Scan for the cell matching the given text and deliver its (X, Y) coordinate at center. 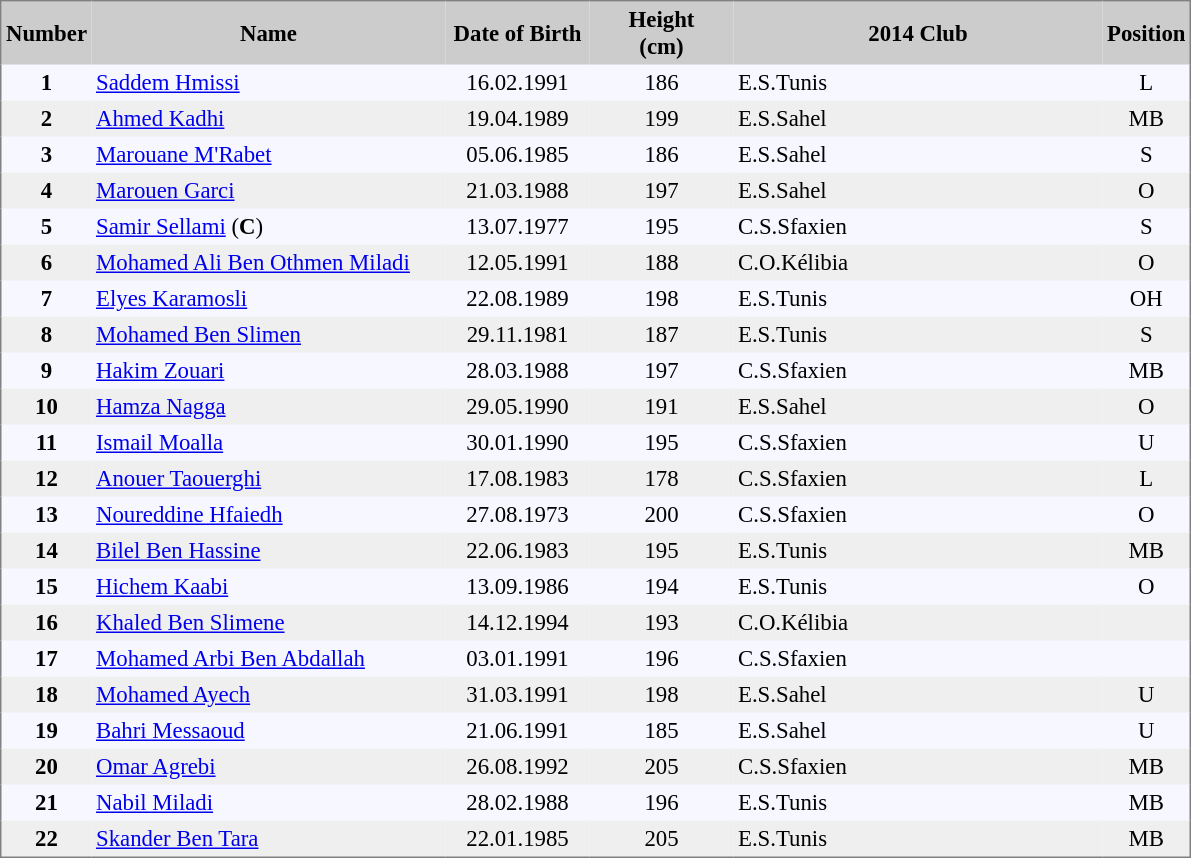
16 (46, 622)
29.11.1981 (518, 334)
OH (1146, 298)
12.05.1991 (518, 262)
Samir Sellami (C) (269, 226)
10 (46, 406)
Bahri Messaoud (269, 730)
30.01.1990 (518, 442)
194 (662, 586)
28.02.1988 (518, 802)
193 (662, 622)
17.08.1983 (518, 478)
200 (662, 514)
Skander Ben Tara (269, 838)
Mohamed Ayech (269, 694)
Marouane M'Rabet (269, 154)
22.06.1983 (518, 550)
Mohamed Ali Ben Othmen Miladi (269, 262)
26.08.1992 (518, 766)
14 (46, 550)
05.06.1985 (518, 154)
8 (46, 334)
7 (46, 298)
28.03.1988 (518, 370)
Omar Agrebi (269, 766)
22.01.1985 (518, 838)
31.03.1991 (518, 694)
4 (46, 190)
Hichem Kaabi (269, 586)
Hakim Zouari (269, 370)
1 (46, 82)
178 (662, 478)
21 (46, 802)
6 (46, 262)
22.08.1989 (518, 298)
191 (662, 406)
20 (46, 766)
12 (46, 478)
Hamza Nagga (269, 406)
Saddem Hmissi (269, 82)
Marouen Garci (269, 190)
188 (662, 262)
16.02.1991 (518, 82)
17 (46, 658)
Position (1146, 33)
03.01.1991 (518, 658)
27.08.1973 (518, 514)
Bilel Ben Hassine (269, 550)
13 (46, 514)
13.09.1986 (518, 586)
14.12.1994 (518, 622)
Number (46, 33)
19 (46, 730)
29.05.1990 (518, 406)
9 (46, 370)
Elyes Karamosli (269, 298)
15 (46, 586)
5 (46, 226)
21.03.1988 (518, 190)
Name (269, 33)
22 (46, 838)
Height(cm) (662, 33)
2014 Club (918, 33)
199 (662, 118)
Anouer Taouerghi (269, 478)
Khaled Ben Slimene (269, 622)
187 (662, 334)
18 (46, 694)
13.07.1977 (518, 226)
3 (46, 154)
2 (46, 118)
Mohamed Ben Slimen (269, 334)
21.06.1991 (518, 730)
11 (46, 442)
Date of Birth (518, 33)
Ahmed Kadhi (269, 118)
Nabil Miladi (269, 802)
19.04.1989 (518, 118)
Ismail Moalla (269, 442)
185 (662, 730)
Noureddine Hfaiedh (269, 514)
Mohamed Arbi Ben Abdallah (269, 658)
